Search for the cell housing the specified text and yield its [X, Y] center coordinate. 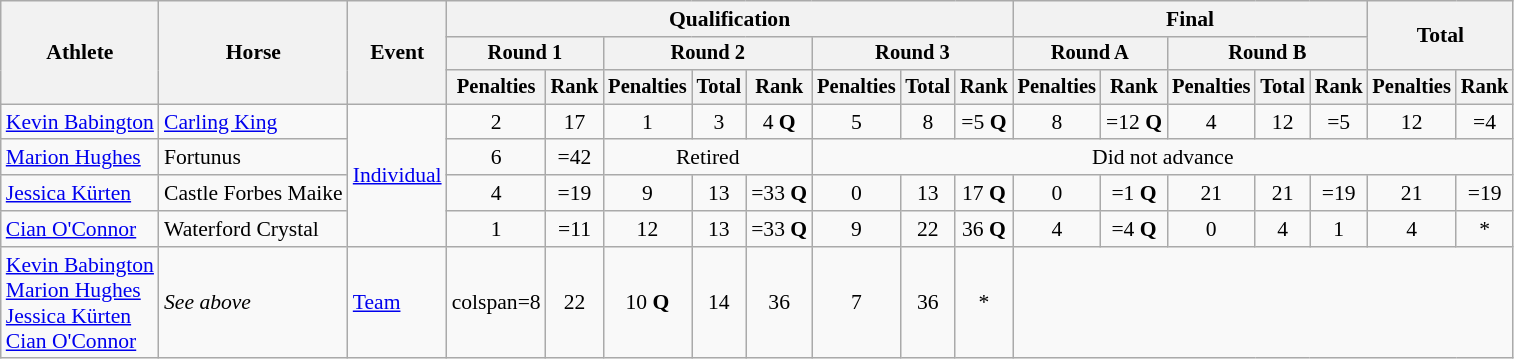
17 [575, 122]
36 Q [984, 229]
=11 [575, 229]
Cian O'Connor [80, 229]
7 [856, 303]
Castle Forbes Maike [254, 193]
10 Q [647, 303]
=42 [575, 158]
Round 3 [912, 54]
Did not advance [1162, 158]
Round 2 [708, 54]
Qualification [730, 19]
Marion Hughes [80, 158]
17 Q [984, 193]
Round A [1090, 54]
=1 Q [1134, 193]
Fortunus [254, 158]
Horse [254, 52]
Carling King [254, 122]
Individual [398, 175]
Kevin Babington [80, 122]
2 [496, 122]
Waterford Crystal [254, 229]
Round B [1267, 54]
=4 Q [1134, 229]
Athlete [80, 52]
Retired [708, 158]
Event [398, 52]
=5 Q [984, 122]
3 [720, 122]
=4 [1485, 122]
14 [720, 303]
Final [1190, 19]
Kevin BabingtonMarion HughesJessica KürtenCian O'Connor [80, 303]
Jessica Kürten [80, 193]
=12 Q [1134, 122]
5 [856, 122]
6 [496, 158]
Team [398, 303]
=5 [1339, 122]
colspan=8 [496, 303]
Round 1 [526, 54]
4 Q [779, 122]
See above [254, 303]
